Return the [X, Y] coordinate for the center point of the cell that contains the specified text.  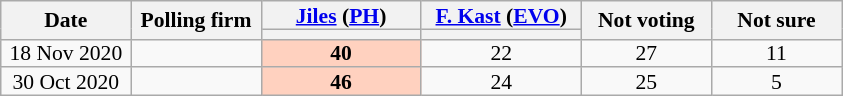
24 [501, 82]
Jiles (PH) [341, 15]
5 [776, 82]
Polling firm [196, 20]
F. Kast (EVO) [501, 15]
25 [646, 82]
30 Oct 2020 [66, 82]
11 [776, 53]
40 [341, 53]
22 [501, 53]
46 [341, 82]
27 [646, 53]
18 Nov 2020 [66, 53]
Not voting [646, 20]
Not sure [776, 20]
Date [66, 20]
